Detect which cell encompasses the target text, then output its [x, y] center coordinate. 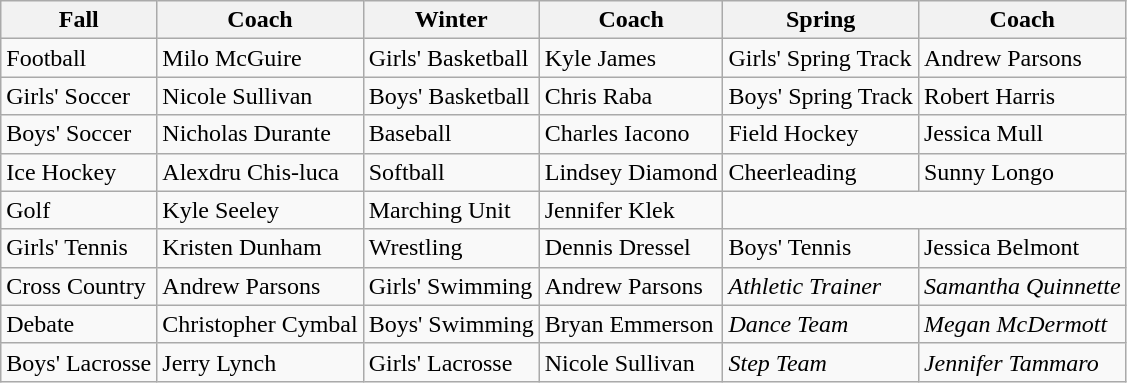
Boys' Soccer [79, 134]
Girls' Tennis [79, 248]
Fall [79, 20]
Spring [820, 20]
Field Hockey [820, 134]
Samantha Quinnette [1022, 286]
Girls' Basketball [451, 58]
Cross Country [79, 286]
Lindsey Diamond [631, 172]
Girls' Soccer [79, 96]
Wrestling [451, 248]
Megan McDermott [1022, 324]
Boys' Tennis [820, 248]
Girls' Swimming [451, 286]
Milo McGuire [260, 58]
Kyle Seeley [260, 210]
Girls' Lacrosse [451, 362]
Alexdru Chis-luca [260, 172]
Jennifer Klek [631, 210]
Boys' Spring Track [820, 96]
Jessica Belmont [1022, 248]
Softball [451, 172]
Dance Team [820, 324]
Boys' Lacrosse [79, 362]
Football [79, 58]
Jerry Lynch [260, 362]
Boys' Basketball [451, 96]
Jennifer Tammaro [1022, 362]
Robert Harris [1022, 96]
Jessica Mull [1022, 134]
Charles Iacono [631, 134]
Athletic Trainer [820, 286]
Bryan Emmerson [631, 324]
Baseball [451, 134]
Debate [79, 324]
Cheerleading [820, 172]
Nicholas Durante [260, 134]
Ice Hockey [79, 172]
Boys' Swimming [451, 324]
Golf [79, 210]
Winter [451, 20]
Dennis Dressel [631, 248]
Marching Unit [451, 210]
Kristen Dunham [260, 248]
Kyle James [631, 58]
Christopher Cymbal [260, 324]
Step Team [820, 362]
Sunny Longo [1022, 172]
Chris Raba [631, 96]
Girls' Spring Track [820, 58]
